Extract the (x, y) coordinate from the center of the cell holding the provided text.  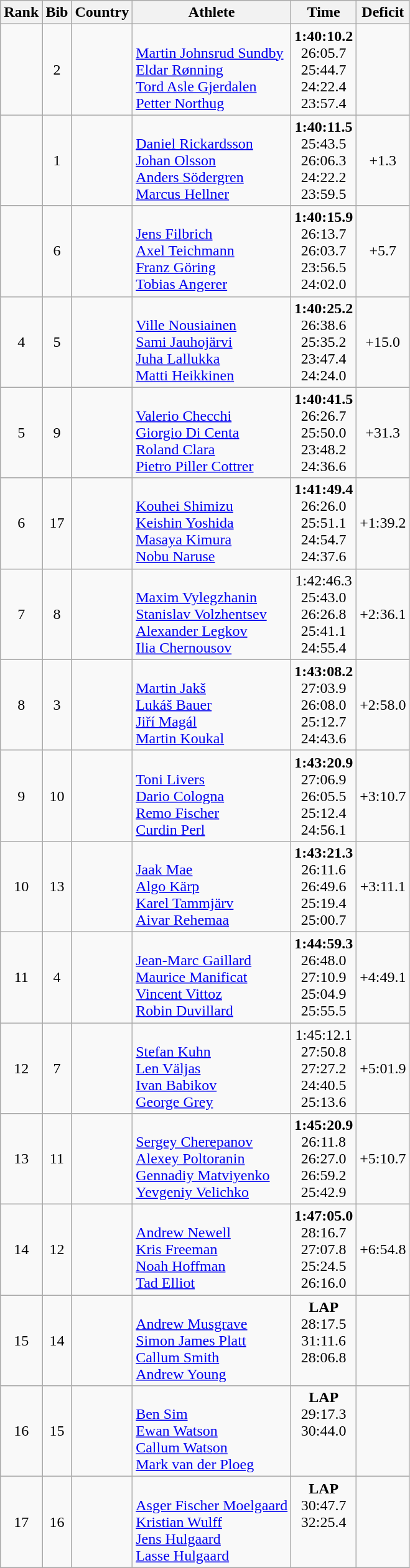
1:42:46.325:43.0 26:26.825:41.124:55.4 (324, 614)
+3:10.7 (383, 795)
+6:54.8 (383, 1250)
Stefan KuhnLen VäljasIvan BabikovGeorge Grey (212, 1068)
Ben SimEwan WatsonCallum WatsonMark van der Ploeg (212, 1431)
Maxim VylegzhaninStanislav VolzhentsevAlexander LegkovIlia Chernousov (212, 614)
LAP30:47.732:25.4 (324, 1522)
1:40:25.226:38.625:35.223:47.424:24.0 (324, 342)
LAP28:17.531:11.628:06.8 (324, 1341)
Bib (57, 12)
1:45:12.127:50.827:27.224:40.525:13.6 (324, 1068)
+15.0 (383, 342)
+5.7 (383, 251)
Jens FilbrichAxel TeichmannFranz GöringTobias Angerer (212, 251)
1:43:08.227:03.926:08.025:12.724:43.6 (324, 705)
Rank (21, 12)
1:40:10.226:05.725:44.724:22.423:57.4 (324, 70)
Valerio ChecchiGiorgio Di CentaRoland ClaraPietro Piller Cottrer (212, 433)
2 (57, 70)
1:41:49.426:26.025:51.124:54.724:37.6 (324, 523)
1:47:05.028:16.727:07.825:24.526:16.0 (324, 1250)
Deficit (383, 12)
+3:11.1 (383, 886)
Andrew MusgraveSimon James PlattCallum SmithAndrew Young (212, 1341)
1:44:59.3 26:48.027:10.925:04.925:55.5 (324, 977)
Athlete (212, 12)
LAP29:17.330:44.0 (324, 1431)
1 (57, 160)
1:40:11.525:43.526:06.324:22.2 23:59.5 (324, 160)
1:43:20.927:06.926:05.525:12.424:56.1 (324, 795)
Jaak MaeAlgo KärpKarel TammjärvAivar Rehemaa (212, 886)
Andrew NewellKris FreemanNoah HoffmanTad Elliot (212, 1250)
+2:58.0 (383, 705)
1:40:41.526:26.725:50.023:48.224:36.6 (324, 433)
1:40:15.926:13.726:03.723:56.524:02.0 (324, 251)
+5:10.7 (383, 1159)
Asger Fischer MoelgaardKristian WulffJens HulgaardLasse Hulgaard (212, 1522)
Daniel RickardssonJohan OlssonAnders SödergrenMarcus Hellner (212, 160)
+1.3 (383, 160)
Jean-Marc GaillardMaurice ManificatVincent VittozRobin Duvillard (212, 977)
+5:01.9 (383, 1068)
Ville NousiainenSami JauhojärviJuha LallukkaMatti Heikkinen (212, 342)
+2:36.1 (383, 614)
3 (57, 705)
+31.3 (383, 433)
Toni LiversDario ColognaRemo FischerCurdin Perl (212, 795)
Time (324, 12)
+1:39.2 (383, 523)
Martin JakšLukáš BauerJiří MagálMartin Koukal (212, 705)
1:45:20.926:11.826:27.026:59.225:42.9 (324, 1159)
+4:49.1 (383, 977)
Kouhei ShimizuKeishin YoshidaMasaya KimuraNobu Naruse (212, 523)
Sergey CherepanovAlexey PoltoraninGennadiy MatviyenkoYevgeniy Velichko (212, 1159)
Country (102, 12)
Martin Johnsrud SundbyEldar RønningTord Asle GjerdalenPetter Northug (212, 70)
1:43:21.326:11.626:49.625:19.425:00.7 (324, 886)
